Find where the given text appears and provide that cell's center as [x, y] coordinate. 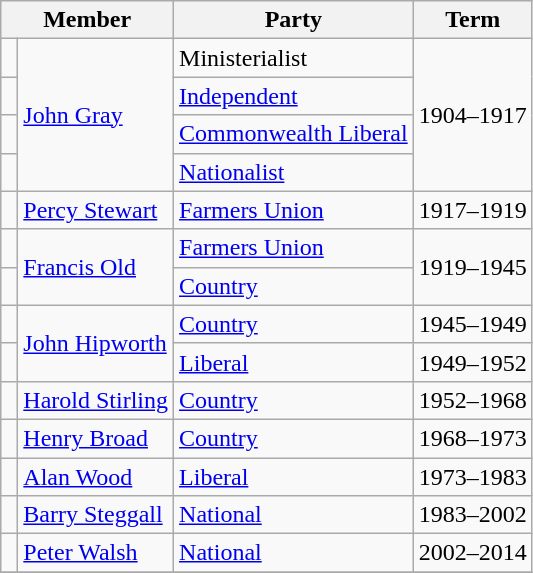
1904–1917 [472, 115]
Party [294, 20]
Commonwealth Liberal [294, 134]
Harold Stirling [96, 400]
Ministerialist [294, 58]
John Gray [96, 115]
Nationalist [294, 172]
1945–1949 [472, 324]
2002–2014 [472, 553]
Term [472, 20]
Francis Old [96, 267]
1919–1945 [472, 267]
Henry Broad [96, 438]
1973–1983 [472, 477]
1983–2002 [472, 515]
Percy Stewart [96, 210]
1968–1973 [472, 438]
John Hipworth [96, 343]
Peter Walsh [96, 553]
1952–1968 [472, 400]
1949–1952 [472, 362]
Barry Steggall [96, 515]
Alan Wood [96, 477]
Member [88, 20]
1917–1919 [472, 210]
Independent [294, 96]
